Return the (x, y) coordinate for the center point of the cell that contains the specified text.  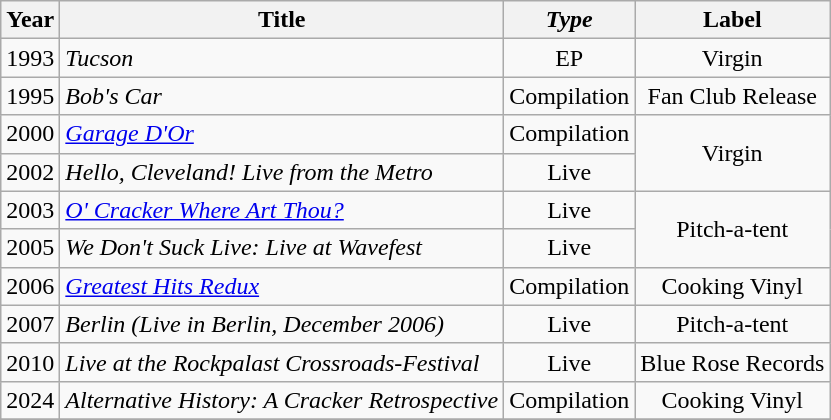
Year (30, 20)
2002 (30, 172)
2003 (30, 210)
EP (570, 58)
1995 (30, 96)
Bob's Car (282, 96)
Title (282, 20)
Hello, Cleveland! Live from the Metro (282, 172)
Garage D'Or (282, 134)
Live at the Rockpalast Crossroads-Festival (282, 362)
1993 (30, 58)
2007 (30, 324)
Berlin (Live in Berlin, December 2006) (282, 324)
2024 (30, 400)
2000 (30, 134)
Fan Club Release (732, 96)
2006 (30, 286)
Alternative History: A Cracker Retrospective (282, 400)
We Don't Suck Live: Live at Wavefest (282, 248)
2010 (30, 362)
Greatest Hits Redux (282, 286)
Label (732, 20)
2005 (30, 248)
Blue Rose Records (732, 362)
Tucson (282, 58)
Type (570, 20)
O' Cracker Where Art Thou? (282, 210)
